Find where the given text appears and provide that cell's center as (x, y) coordinate. 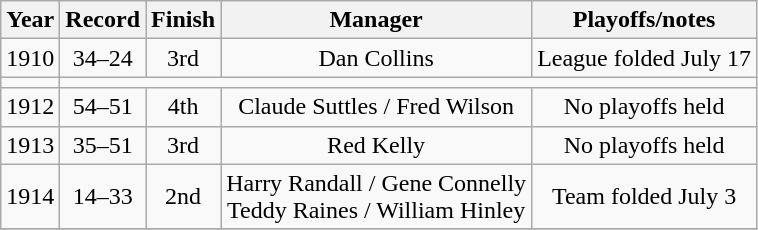
League folded July 17 (644, 58)
Playoffs/notes (644, 20)
2nd (184, 196)
1912 (30, 107)
1910 (30, 58)
Claude Suttles / Fred Wilson (376, 107)
35–51 (103, 145)
Team folded July 3 (644, 196)
54–51 (103, 107)
Manager (376, 20)
1913 (30, 145)
Harry Randall / Gene Connelly Teddy Raines / William Hinley (376, 196)
Dan Collins (376, 58)
Finish (184, 20)
4th (184, 107)
Year (30, 20)
34–24 (103, 58)
Record (103, 20)
14–33 (103, 196)
Red Kelly (376, 145)
1914 (30, 196)
